Return (X, Y) of the center of cell containing provided text 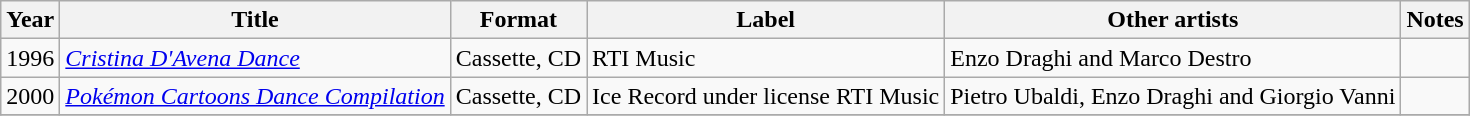
Enzo Draghi and Marco Destro (1173, 58)
1996 (30, 58)
2000 (30, 96)
Title (255, 20)
Label (766, 20)
Other artists (1173, 20)
Pokémon Cartoons Dance Compilation (255, 96)
Ice Record under license RTI Music (766, 96)
Notes (1435, 20)
RTI Music (766, 58)
Year (30, 20)
Cristina D'Avena Dance (255, 58)
Format (518, 20)
Pietro Ubaldi, Enzo Draghi and Giorgio Vanni (1173, 96)
